Return the [X, Y] coordinate for the center point of the cell that contains the specified text.  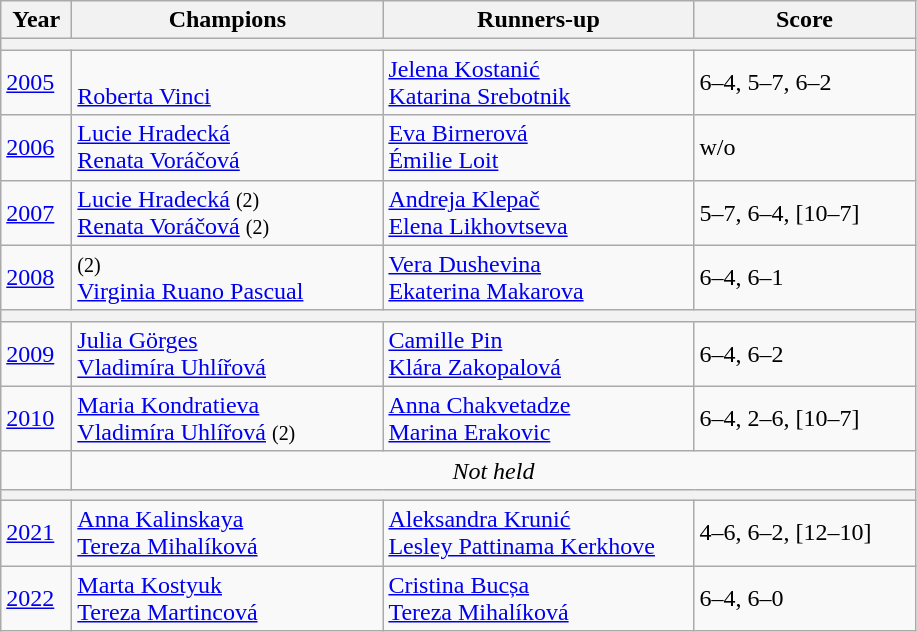
Aleksandra Krunić Lesley Pattinama Kerkhove [538, 532]
2009 [36, 354]
Maria Kondratieva Vladimíra Uhlířová (2) [228, 418]
Eva Birnerová Émilie Loit [538, 148]
(2) Virginia Ruano Pascual [228, 278]
Roberta Vinci [228, 82]
6–4, 6–0 [804, 598]
Runners-up [538, 20]
Camille Pin Klára Zakopalová [538, 354]
5–7, 6–4, [10–7] [804, 212]
2010 [36, 418]
2005 [36, 82]
Marta Kostyuk Tereza Martincová [228, 598]
2021 [36, 532]
Champions [228, 20]
Not held [494, 470]
Jelena Kostanić Katarina Srebotnik [538, 82]
4–6, 6–2, [12–10] [804, 532]
Year [36, 20]
Lucie Hradecká Renata Voráčová [228, 148]
6–4, 6–2 [804, 354]
2022 [36, 598]
6–4, 2–6, [10–7] [804, 418]
Lucie Hradecká (2) Renata Voráčová (2) [228, 212]
Anna Kalinskaya Tereza Mihalíková [228, 532]
2008 [36, 278]
2006 [36, 148]
w/o [804, 148]
2007 [36, 212]
Score [804, 20]
Cristina Bucșa Tereza Mihalíková [538, 598]
6–4, 6–1 [804, 278]
Andreja Klepač Elena Likhovtseva [538, 212]
Julia Görges Vladimíra Uhlířová [228, 354]
Vera Dushevina Ekaterina Makarova [538, 278]
6–4, 5–7, 6–2 [804, 82]
Anna Chakvetadze Marina Erakovic [538, 418]
